Detect which cell encompasses the target text, then output its [X, Y] center coordinate. 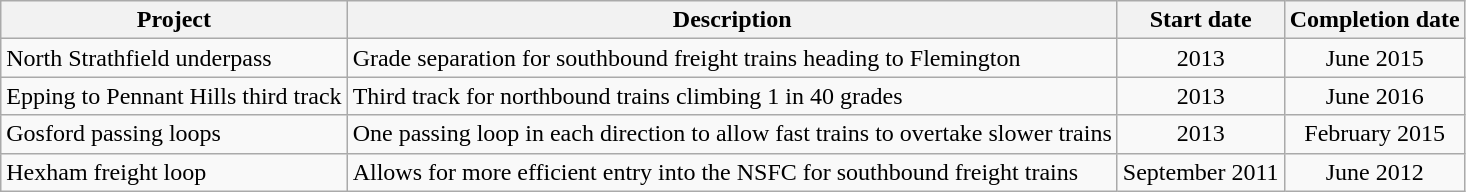
Description [732, 20]
North Strathfield underpass [174, 58]
Grade separation for southbound freight trains heading to Flemington [732, 58]
June 2016 [1374, 96]
Third track for northbound trains climbing 1 in 40 grades [732, 96]
Start date [1200, 20]
Hexham freight loop [174, 172]
One passing loop in each direction to allow fast trains to overtake slower trains [732, 134]
Epping to Pennant Hills third track [174, 96]
June 2012 [1374, 172]
Completion date [1374, 20]
Project [174, 20]
February 2015 [1374, 134]
June 2015 [1374, 58]
September 2011 [1200, 172]
Allows for more efficient entry into the NSFC for southbound freight trains [732, 172]
Gosford passing loops [174, 134]
